Detect which cell encompasses the target text, then output its [x, y] center coordinate. 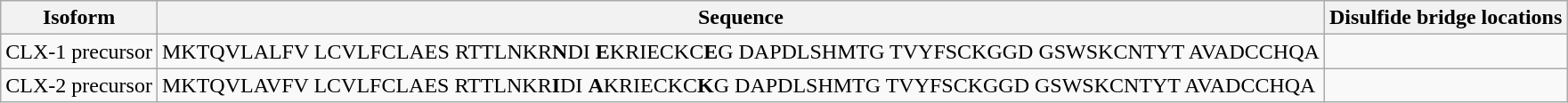
Isoform [79, 18]
CLX-2 precursor [79, 85]
Sequence [741, 18]
MKTQVLALFV LCVLFCLAES RTTLNKRNDI EKRIECKCEG DAPDLSHMTG TVYFSCKGGD GSWSKCNTYT AVADCCHQA [741, 51]
MKTQVLAVFV LCVLFCLAES RTTLNKRIDI AKRIECKCKG DAPDLSHMTG TVYFSCKGGD GSWSKCNTYT AVADCCHQA [741, 85]
CLX-1 precursor [79, 51]
Disulfide bridge locations [1445, 18]
